Determine the (X, Y) coordinate at the center of the cell enclosing the given text.  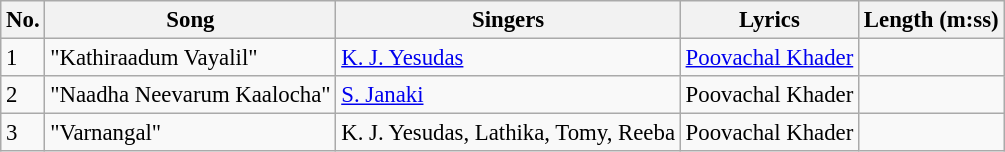
"Kathiraadum Vayalil" (190, 58)
Length (m:ss) (932, 20)
1 (23, 58)
S. Janaki (508, 95)
K. J. Yesudas, Lathika, Tomy, Reeba (508, 133)
Song (190, 20)
3 (23, 133)
Lyrics (769, 20)
2 (23, 95)
No. (23, 20)
"Varnangal" (190, 133)
Singers (508, 20)
"Naadha Neevarum Kaalocha" (190, 95)
K. J. Yesudas (508, 58)
